Return [X, Y] of the center of cell containing provided text 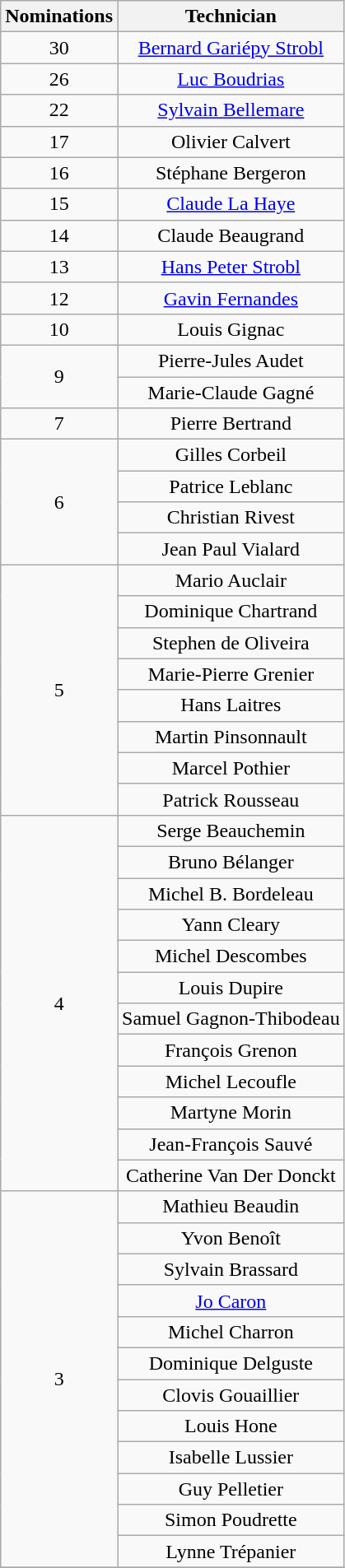
Dominique Delguste [231, 1363]
Guy Pelletier [231, 1489]
Michel B. Bordeleau [231, 893]
3 [59, 1380]
Samuel Gagnon-Thibodeau [231, 1019]
Hans Peter Strobl [231, 267]
6 [59, 502]
Simon Poudrette [231, 1520]
Sylvain Brassard [231, 1269]
Marie-Claude Gagné [231, 393]
Bernard Gariépy Strobl [231, 48]
5 [59, 690]
Michel Charron [231, 1332]
Claude Beaugrand [231, 235]
Technician [231, 16]
Marcel Pothier [231, 768]
Mathieu Beaudin [231, 1207]
Martin Pinsonnault [231, 737]
Pierre-Jules Audet [231, 361]
Luc Boudrias [231, 79]
Jo Caron [231, 1300]
Dominique Chartrand [231, 612]
17 [59, 142]
26 [59, 79]
Jean-François Sauvé [231, 1144]
22 [59, 110]
Pierre Bertrand [231, 424]
10 [59, 329]
14 [59, 235]
Hans Laitres [231, 705]
Lynne Trépanier [231, 1552]
Marie-Pierre Grenier [231, 674]
Louis Dupire [231, 988]
Gavin Fernandes [231, 298]
7 [59, 424]
9 [59, 376]
15 [59, 204]
Patrick Rousseau [231, 799]
Serge Beauchemin [231, 831]
Jean Paul Vialard [231, 549]
Christian Rivest [231, 518]
Michel Descombes [231, 956]
Louis Gignac [231, 329]
12 [59, 298]
Claude La Haye [231, 204]
Catherine Van Der Donckt [231, 1175]
30 [59, 48]
Martyne Morin [231, 1113]
Sylvain Bellemare [231, 110]
4 [59, 1003]
Isabelle Lussier [231, 1458]
16 [59, 173]
Bruno Bélanger [231, 862]
Yann Cleary [231, 925]
Nominations [59, 16]
Michel Lecoufle [231, 1082]
Patrice Leblanc [231, 486]
Stéphane Bergeron [231, 173]
Olivier Calvert [231, 142]
Mario Auclair [231, 580]
Yvon Benoît [231, 1238]
François Grenon [231, 1050]
Clovis Gouaillier [231, 1395]
13 [59, 267]
Stephen de Oliveira [231, 643]
Gilles Corbeil [231, 455]
Louis Hone [231, 1426]
